Extract the (X, Y) coordinate from the center of the cell holding the provided text.  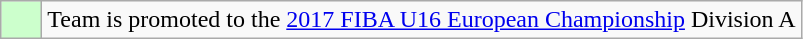
Team is promoted to the 2017 FIBA U16 European Championship Division A (422, 20)
